Detect which cell encompasses the target text, then output its [x, y] center coordinate. 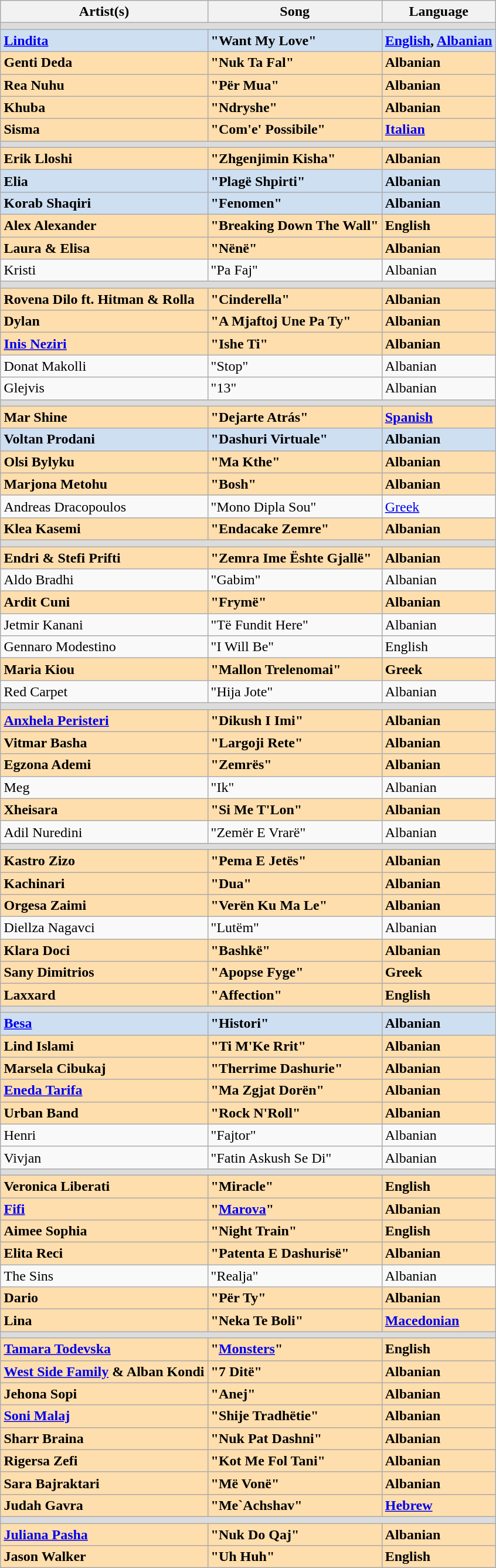
"Anej" [294, 1394]
Kastro Zizo [104, 861]
Laxxard [104, 995]
Klea Kasemi [104, 529]
Laura & Elisa [104, 248]
Kristi [104, 270]
Voltan Prodani [104, 439]
Maria Kiou [104, 669]
Jehona Sopi [104, 1394]
"Ndryshe" [294, 107]
Endri & Stefi Prifti [104, 558]
Soni Malaj [104, 1416]
"Lutëm" [294, 928]
Erik Lloshi [104, 158]
"Nënë" [294, 248]
Adil Nuredini [104, 832]
Dylan [104, 321]
"Pema E Jetës" [294, 861]
"Gabim" [294, 580]
"Zhgenjimin Kisha" [294, 158]
Lind Islami [104, 1046]
Egzona Ademi [104, 765]
Vitmar Basha [104, 743]
"Therrime Dashurie" [294, 1068]
"Verën Ku Ma Le" [294, 906]
Rigersa Zefi [104, 1461]
"Ma Kthe" [294, 462]
Inis Neziri [104, 344]
Juliana Pasha [104, 1534]
Elia [104, 181]
"Zemër E Vrarë" [294, 832]
Lindita [104, 40]
"Affection" [294, 995]
"Dashuri Virtuale" [294, 439]
Macedonian [439, 1320]
"7 Ditë" [294, 1371]
"Night Train" [294, 1231]
"Endacake Zemre" [294, 529]
"Ti M'Ke Rrit" [294, 1046]
"Stop" [294, 366]
"Mono Dipla Sou" [294, 506]
"Nuk Do Qaj" [294, 1534]
"Mallon Trelenomai" [294, 669]
Henri [104, 1135]
Jason Walker [104, 1557]
Dario [104, 1298]
"Me`Achshav" [294, 1505]
Olsi Bylyku [104, 462]
Italian [439, 130]
Eneda Tarifa [104, 1091]
Marjona Metohu [104, 484]
"A Mjaftoj Une Pa Ty" [294, 321]
Klara Doci [104, 950]
Gennaro Modestino [104, 647]
"Realja" [294, 1276]
"Më Vonë" [294, 1483]
"Monsters" [294, 1349]
Urban Band [104, 1113]
Sany Dimitrios [104, 973]
Kachinari [104, 883]
Mar Shine [104, 417]
"Të Fundit Here" [294, 625]
Marsela Cibukaj [104, 1068]
"Shije Tradhëtie" [294, 1416]
"Pa Faj" [294, 270]
Veronica Liberati [104, 1186]
"Uh Huh" [294, 1557]
Language [439, 12]
"Ma Zgjat Dorën" [294, 1091]
Sisma [104, 130]
"Miracle" [294, 1186]
Lina [104, 1320]
"Rock N'Roll" [294, 1113]
Khuba [104, 107]
Sharr Braina [104, 1438]
Besa [104, 1024]
"Bosh" [294, 484]
"Hija Jote" [294, 692]
"Nuk Ta Fal" [294, 63]
"Breaking Down The Wall" [294, 225]
Diellza Nagavci [104, 928]
Anxhela Peristeri [104, 720]
Donat Makolli [104, 366]
"Largoji Rete" [294, 743]
"Want My Love" [294, 40]
"I Will Be" [294, 647]
Aldo Bradhi [104, 580]
Meg [104, 787]
"Cinderella" [294, 299]
"Nuk Pat Dashni" [294, 1438]
Xheisara [104, 810]
"Kot Me Fol Tani" [294, 1461]
"Ishe Ti" [294, 344]
Aimee Sophia [104, 1231]
Song [294, 12]
Genti Deda [104, 63]
"Fenomen" [294, 203]
Hebrew [439, 1505]
"Për Mua" [294, 85]
"Frymë" [294, 602]
Red Carpet [104, 692]
"Dua" [294, 883]
Alex Alexander [104, 225]
"13" [294, 388]
The Sins [104, 1276]
"Marova" [294, 1209]
"Apopse Fyge" [294, 973]
"Fatin Askush Se Di" [294, 1157]
English, Albanian [439, 40]
"Fajtor" [294, 1135]
"Zemra Ime Ështe Gjallë" [294, 558]
"Zemrës" [294, 765]
"Ik" [294, 787]
"Histori" [294, 1024]
Elita Reci [104, 1254]
Jetmir Kanani [104, 625]
Artist(s) [104, 12]
Ardit Cuni [104, 602]
Rovena Dilo ft. Hitman & Rolla [104, 299]
Glejvis [104, 388]
Rea Nuhu [104, 85]
Andreas Dracopoulos [104, 506]
Tamara Todevska [104, 1349]
"Dejarte Atrás" [294, 417]
Judah Gavra [104, 1505]
"Dikush I Imi" [294, 720]
"Si Me T'Lon" [294, 810]
Fifi [104, 1209]
Korab Shaqiri [104, 203]
Orgesa Zaimi [104, 906]
"Neka Te Boli" [294, 1320]
Spanish [439, 417]
"Patenta E Dashurisë" [294, 1254]
"Com'e' Possibile" [294, 130]
"Për Ty" [294, 1298]
"Plagë Shpirti" [294, 181]
Sara Bajraktari [104, 1483]
Vivjan [104, 1157]
West Side Family & Alban Kondi [104, 1371]
"Bashkë" [294, 950]
